Output the [x, y] coordinate of the center of the cell containing the given text.  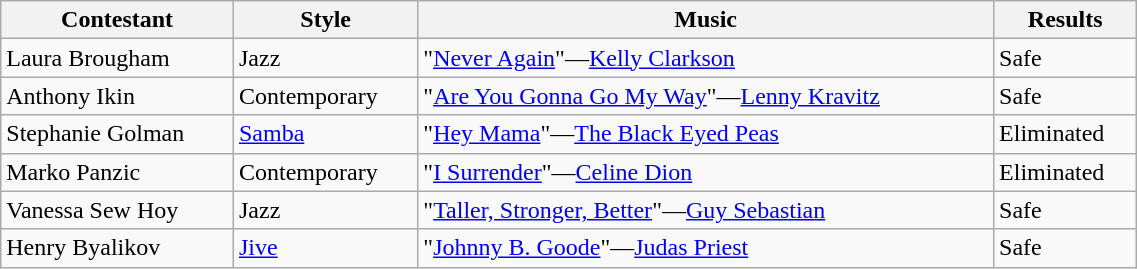
"Taller, Stronger, Better"—Guy Sebastian [706, 210]
Music [706, 20]
Contestant [118, 20]
Jive [325, 248]
Laura Brougham [118, 58]
Results [1066, 20]
Samba [325, 134]
Style [325, 20]
"Never Again"—Kelly Clarkson [706, 58]
"Are You Gonna Go My Way"—Lenny Kravitz [706, 96]
Vanessa Sew Hoy [118, 210]
Anthony Ikin [118, 96]
"Hey Mama"—The Black Eyed Peas [706, 134]
Stephanie Golman [118, 134]
"Johnny B. Goode"—Judas Priest [706, 248]
"I Surrender"—Celine Dion [706, 172]
Henry Byalikov [118, 248]
Marko Panzic [118, 172]
